Pinpoint the cell where the given text exists, returning its [x, y] midpoint coordinate. 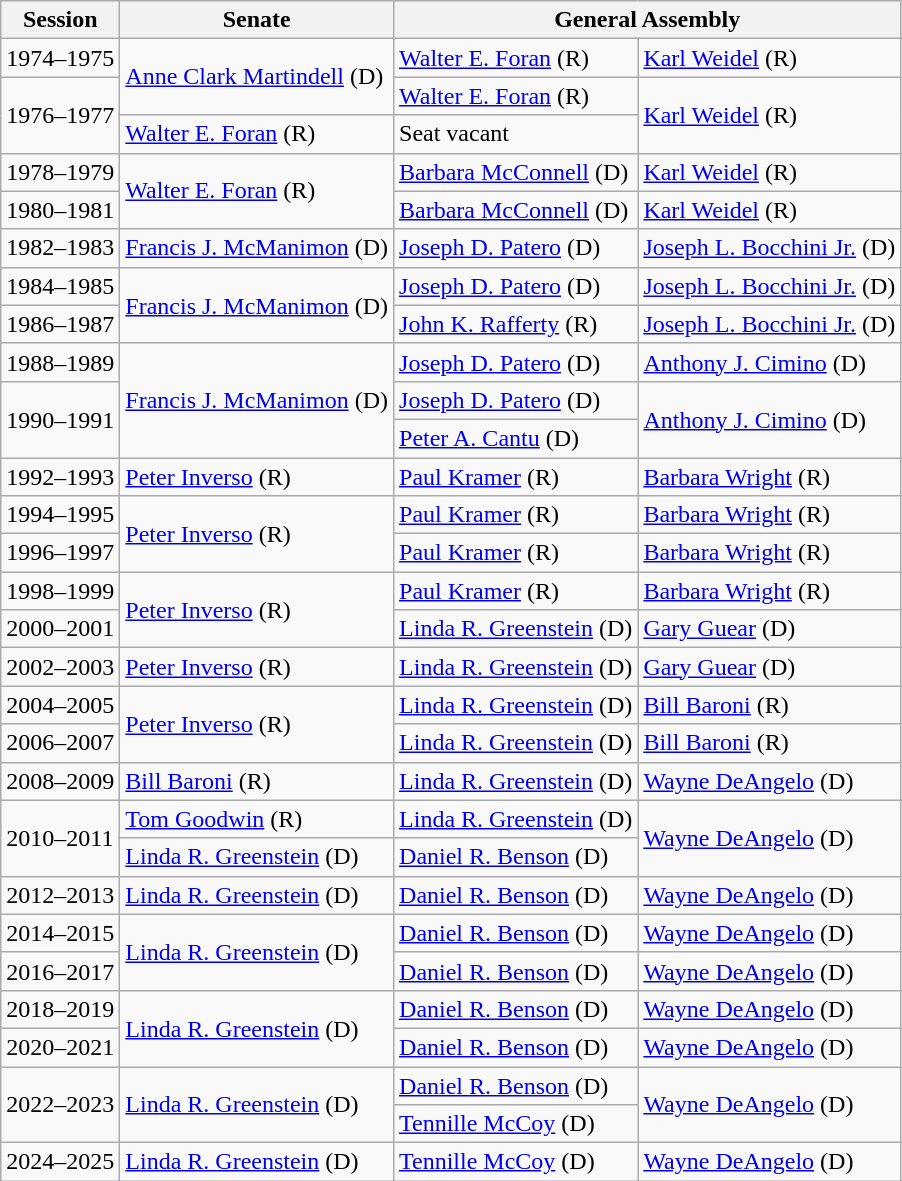
2012–2013 [60, 895]
General Assembly [648, 20]
Senate [257, 20]
1996–1997 [60, 553]
1990–1991 [60, 419]
1976–1977 [60, 115]
2000–2001 [60, 629]
2018–2019 [60, 1009]
1986–1987 [60, 324]
2008–2009 [60, 781]
Peter A. Cantu (D) [516, 438]
Session [60, 20]
1974–1975 [60, 58]
Seat vacant [516, 134]
1984–1985 [60, 286]
1988–1989 [60, 362]
2016–2017 [60, 971]
1998–1999 [60, 591]
2020–2021 [60, 1047]
2002–2003 [60, 667]
2006–2007 [60, 743]
1992–1993 [60, 477]
2024–2025 [60, 1162]
Tom Goodwin (R) [257, 819]
1982–1983 [60, 248]
Anne Clark Martindell (D) [257, 77]
2022–2023 [60, 1104]
2004–2005 [60, 705]
1978–1979 [60, 172]
2014–2015 [60, 933]
1980–1981 [60, 210]
John K. Rafferty (R) [516, 324]
2010–2011 [60, 838]
1994–1995 [60, 515]
